Capture the cell that displays the provided text and extract its [x, y] central coordinate. 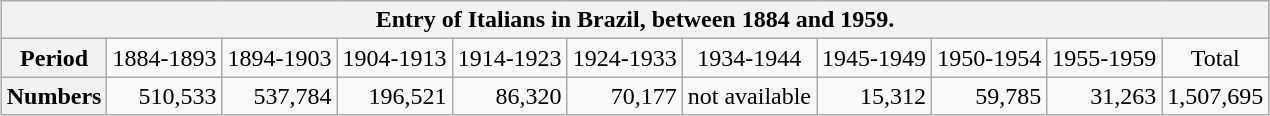
1955-1959 [1104, 58]
Total [1216, 58]
1904-1913 [394, 58]
70,177 [624, 96]
not available [749, 96]
1924-1933 [624, 58]
59,785 [990, 96]
Period [54, 58]
1934-1944 [749, 58]
196,521 [394, 96]
537,784 [280, 96]
1,507,695 [1216, 96]
1945-1949 [874, 58]
15,312 [874, 96]
86,320 [510, 96]
Entry of Italians in Brazil, between 1884 and 1959. [635, 20]
31,263 [1104, 96]
1894-1903 [280, 58]
1950-1954 [990, 58]
Numbers [54, 96]
1884-1893 [164, 58]
510,533 [164, 96]
1914-1923 [510, 58]
